Identify which cell holds the provided text, then report its (x, y) central coordinate. 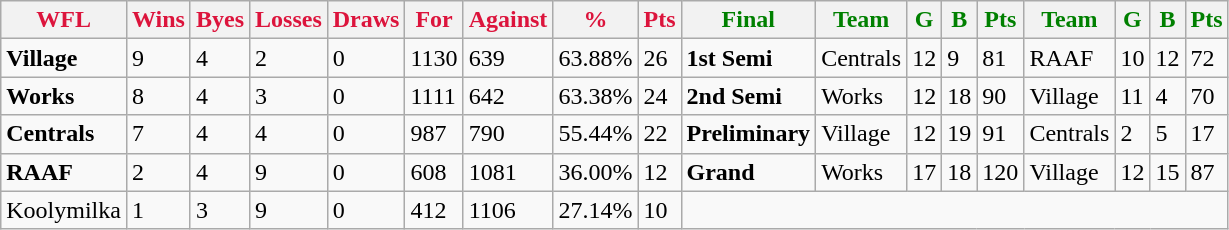
70 (1206, 96)
WFL (64, 20)
642 (508, 96)
Losses (289, 20)
For (434, 20)
72 (1206, 58)
Koolymilka (64, 210)
87 (1206, 172)
2nd Semi (748, 96)
% (596, 20)
608 (434, 172)
91 (1000, 134)
Against (508, 20)
Draws (366, 20)
Grand (748, 172)
1111 (434, 96)
Final (748, 20)
Byes (220, 20)
Wins (158, 20)
11 (1132, 96)
22 (660, 134)
1st Semi (748, 58)
Preliminary (748, 134)
120 (1000, 172)
63.88% (596, 58)
81 (1000, 58)
15 (1168, 172)
19 (960, 134)
36.00% (596, 172)
1081 (508, 172)
7 (158, 134)
26 (660, 58)
412 (434, 210)
8 (158, 96)
24 (660, 96)
90 (1000, 96)
1130 (434, 58)
27.14% (596, 210)
63.38% (596, 96)
790 (508, 134)
55.44% (596, 134)
1 (158, 210)
639 (508, 58)
987 (434, 134)
5 (1168, 134)
1106 (508, 210)
